Output the (x, y) coordinate of the center of the cell containing the given text.  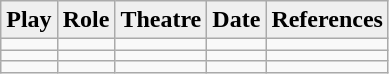
Role (86, 20)
Date (236, 20)
Play (29, 20)
References (328, 20)
Theatre (161, 20)
